Pinpoint the cell where the given text exists, returning its [X, Y] midpoint coordinate. 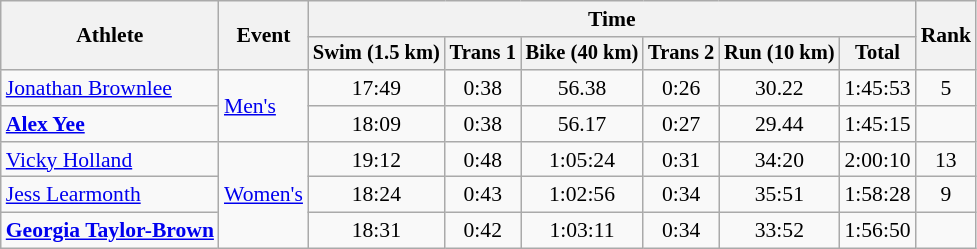
18:09 [376, 124]
Jess Learmonth [110, 195]
29.44 [779, 124]
1:58:28 [877, 195]
Jonathan Brownlee [110, 88]
Women's [264, 196]
35:51 [779, 195]
33:52 [779, 231]
1:45:53 [877, 88]
0:27 [681, 124]
18:31 [376, 231]
0:31 [681, 160]
0:48 [483, 160]
1:02:56 [582, 195]
Trans 2 [681, 54]
Alex Yee [110, 124]
Total [877, 54]
0:26 [681, 88]
2:00:10 [877, 160]
Run (10 km) [779, 54]
56.17 [582, 124]
Bike (40 km) [582, 54]
34:20 [779, 160]
18:24 [376, 195]
5 [946, 88]
Event [264, 36]
17:49 [376, 88]
Men's [264, 106]
Time [612, 19]
56.38 [582, 88]
Swim (1.5 km) [376, 54]
1:05:24 [582, 160]
1:03:11 [582, 231]
Athlete [110, 36]
Trans 1 [483, 54]
13 [946, 160]
0:43 [483, 195]
1:56:50 [877, 231]
9 [946, 195]
19:12 [376, 160]
0:42 [483, 231]
Vicky Holland [110, 160]
30.22 [779, 88]
Georgia Taylor-Brown [110, 231]
1:45:15 [877, 124]
Rank [946, 36]
